Capture the cell that displays the provided text and extract its (X, Y) central coordinate. 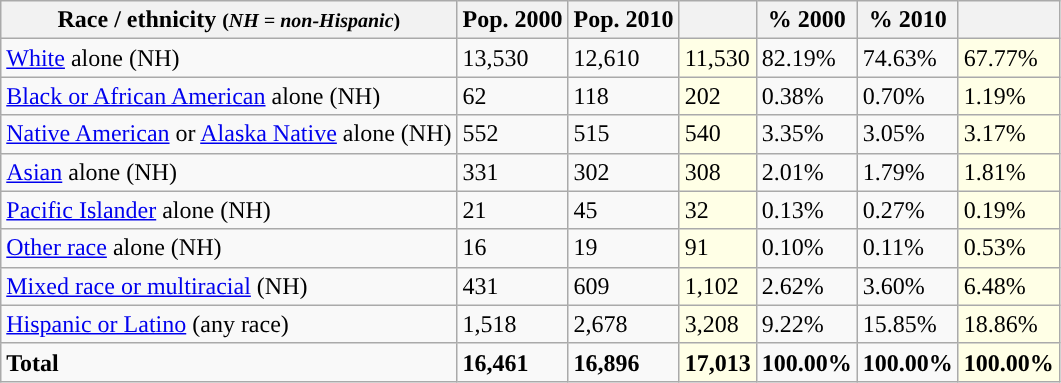
Native American or Alaska Native alone (NH) (229, 134)
Total (229, 362)
Hispanic or Latino (any race) (229, 324)
1.81% (1008, 172)
1,518 (512, 324)
0.27% (908, 210)
0.11% (908, 248)
67.77% (1008, 58)
62 (512, 96)
1.19% (1008, 96)
18.86% (1008, 324)
3,208 (718, 324)
0.13% (806, 210)
2.01% (806, 172)
Pacific Islander alone (NH) (229, 210)
19 (624, 248)
White alone (NH) (229, 58)
552 (512, 134)
Other race alone (NH) (229, 248)
Black or African American alone (NH) (229, 96)
45 (624, 210)
32 (718, 210)
74.63% (908, 58)
13,530 (512, 58)
202 (718, 96)
0.53% (1008, 248)
609 (624, 286)
% 2010 (908, 20)
1.79% (908, 172)
3.35% (806, 134)
15.85% (908, 324)
0.19% (1008, 210)
21 (512, 210)
82.19% (806, 58)
0.38% (806, 96)
9.22% (806, 324)
0.10% (806, 248)
118 (624, 96)
431 (512, 286)
Pop. 2000 (512, 20)
302 (624, 172)
16 (512, 248)
540 (718, 134)
3.17% (1008, 134)
515 (624, 134)
3.60% (908, 286)
11,530 (718, 58)
Mixed race or multiracial (NH) (229, 286)
0.70% (908, 96)
1,102 (718, 286)
331 (512, 172)
Pop. 2010 (624, 20)
16,461 (512, 362)
Race / ethnicity (NH = non-Hispanic) (229, 20)
308 (718, 172)
6.48% (1008, 286)
16,896 (624, 362)
91 (718, 248)
3.05% (908, 134)
2.62% (806, 286)
2,678 (624, 324)
12,610 (624, 58)
Asian alone (NH) (229, 172)
% 2000 (806, 20)
17,013 (718, 362)
